Search for the cell housing the specified text and yield its (X, Y) center coordinate. 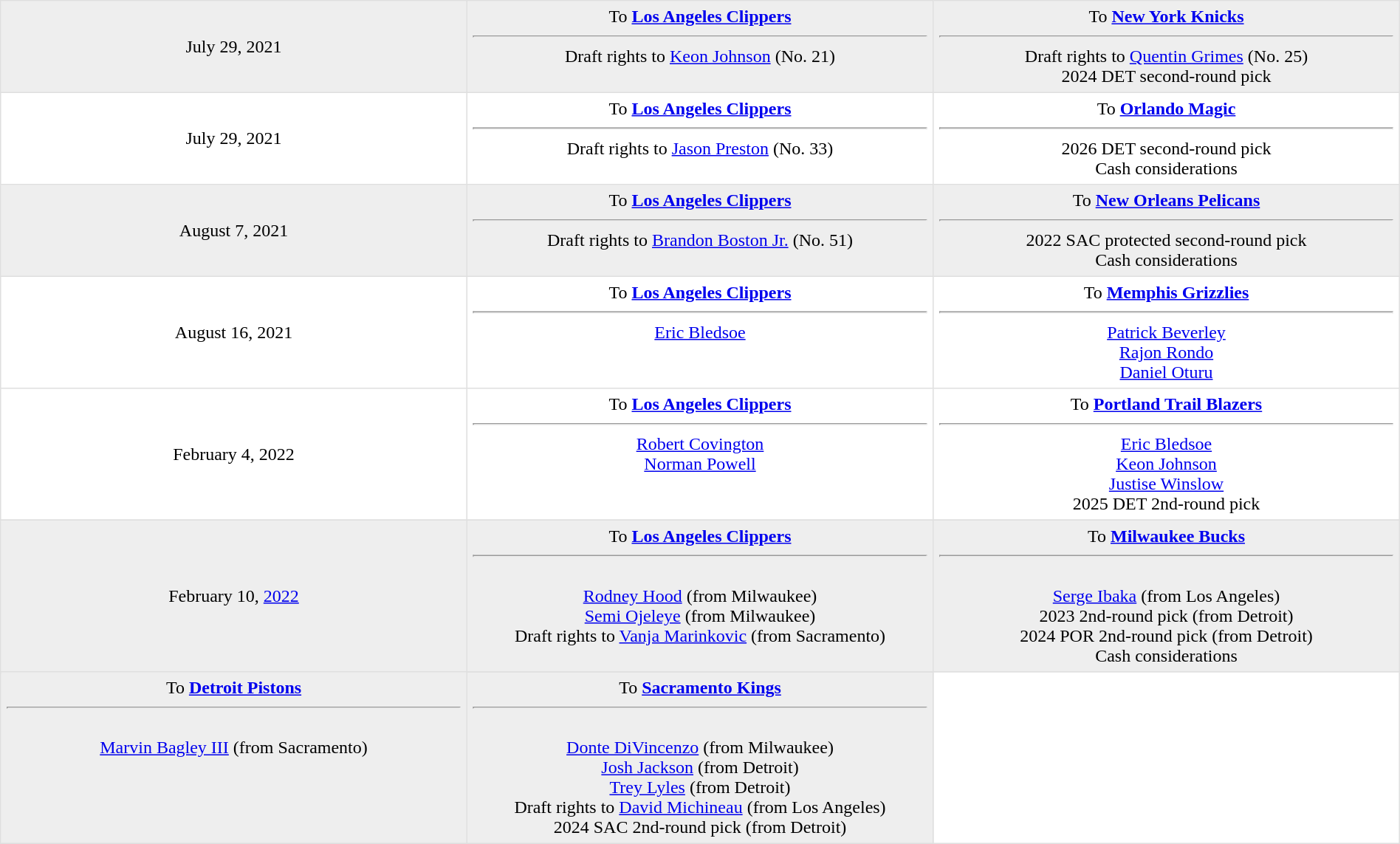
To Memphis GrizzliesPatrick BeverleyRajon RondoDaniel Oturu (1167, 332)
February 4, 2022 (234, 454)
To Detroit PistonsMarvin Bagley III (from Sacramento) (234, 758)
February 10, 2022 (234, 596)
To Los Angeles ClippersDraft rights to Jason Preston (No. 33) (700, 138)
To New York KnicksDraft rights to Quentin Grimes (No. 25)2024 DET second-round pick (1167, 47)
To Los Angeles ClippersRobert CovingtonNorman Powell (700, 454)
August 7, 2021 (234, 230)
To Los Angeles ClippersEric Bledsoe (700, 332)
To Los Angeles ClippersRodney Hood (from Milwaukee)Semi Ojeleye (from Milwaukee)Draft rights to Vanja Marinkovic (from Sacramento) (700, 596)
To Portland Trail BlazersEric BledsoeKeon JohnsonJustise Winslow2025 DET 2nd-round pick (1167, 454)
To Orlando Magic2026 DET second-round pickCash considerations (1167, 138)
To Milwaukee BucksSerge Ibaka (from Los Angeles)2023 2nd-round pick (from Detroit)2024 POR 2nd-round pick (from Detroit)Cash considerations (1167, 596)
To Los Angeles ClippersDraft rights to Keon Johnson (No. 21) (700, 47)
To New Orleans Pelicans2022 SAC protected second-round pickCash considerations (1167, 230)
To Los Angeles ClippersDraft rights to Brandon Boston Jr. (No. 51) (700, 230)
August 16, 2021 (234, 332)
